Output the [x, y] coordinate of the center of the cell containing the given text.  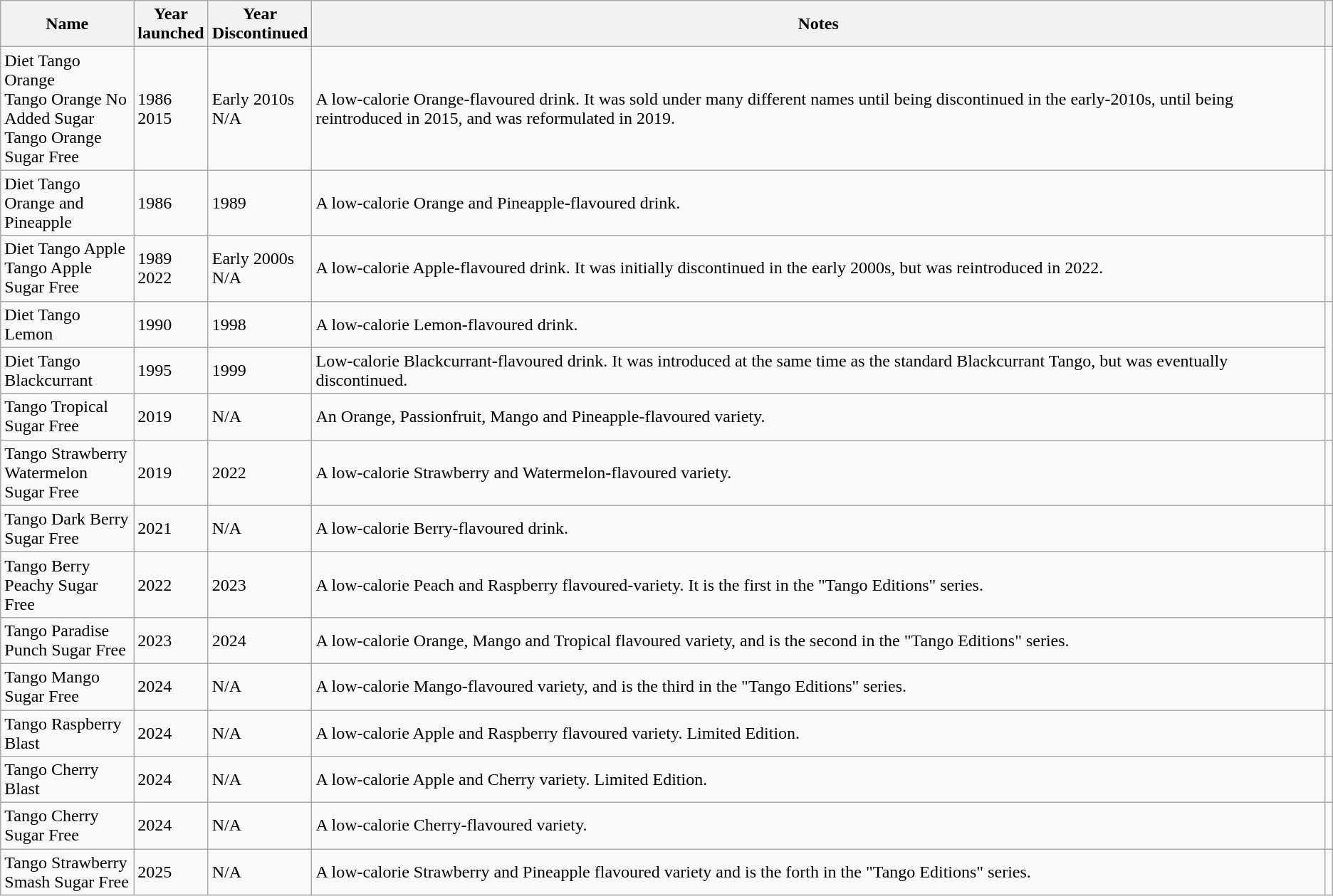
2021 [171, 528]
Diet Tango Orange and Pineapple [67, 203]
Tango Raspberry Blast [67, 733]
Tango Dark Berry Sugar Free [67, 528]
A low-calorie Lemon-flavoured drink. [818, 325]
Tango Berry Peachy Sugar Free [67, 584]
Diet Tango AppleTango Apple Sugar Free [67, 268]
YearDiscontinued [260, 24]
A low-calorie Mango-flavoured variety, and is the third in the "Tango Editions" series. [818, 686]
1999 [260, 370]
Diet Tango OrangeTango Orange No Added SugarTango Orange Sugar Free [67, 108]
Diet Tango Blackcurrant [67, 370]
Low-calorie Blackcurrant-flavoured drink. It was introduced at the same time as the standard Blackcurrant Tango, but was eventually discontinued. [818, 370]
Tango Strawberry Watermelon Sugar Free [67, 473]
A low-calorie Apple-flavoured drink. It was initially discontinued in the early 2000s, but was reintroduced in 2022. [818, 268]
Early 2010sN/A [260, 108]
Tango Strawberry Smash Sugar Free [67, 873]
An Orange, Passionfruit, Mango and Pineapple-flavoured variety. [818, 417]
Diet Tango Lemon [67, 325]
1989 [260, 203]
Tango Cherry Blast [67, 780]
Tango Paradise Punch Sugar Free [67, 641]
Tango Cherry Sugar Free [67, 826]
A low-calorie Cherry-flavoured variety. [818, 826]
Notes [818, 24]
A low-calorie Strawberry and Watermelon-flavoured variety. [818, 473]
Yearlaunched [171, 24]
Tango Mango Sugar Free [67, 686]
A low-calorie Orange and Pineapple-flavoured drink. [818, 203]
1998 [260, 325]
Early 2000sN/A [260, 268]
1995 [171, 370]
2025 [171, 873]
A low-calorie Berry-flavoured drink. [818, 528]
Tango Tropical Sugar Free [67, 417]
A low-calorie Strawberry and Pineapple flavoured variety and is the forth in the "Tango Editions" series. [818, 873]
1990 [171, 325]
19892022 [171, 268]
A low-calorie Orange, Mango and Tropical flavoured variety, and is the second in the "Tango Editions" series. [818, 641]
A low-calorie Apple and Cherry variety. Limited Edition. [818, 780]
19862015 [171, 108]
A low-calorie Peach and Raspberry flavoured-variety. It is the first in the "Tango Editions" series. [818, 584]
Name [67, 24]
A low-calorie Apple and Raspberry flavoured variety. Limited Edition. [818, 733]
1986 [171, 203]
